Provide the [x, y] coordinate of the cell's center where the given text is located.  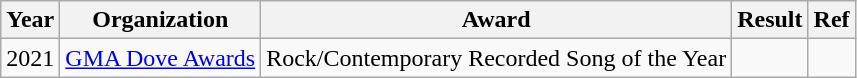
2021 [30, 58]
Organization [160, 20]
Rock/Contemporary Recorded Song of the Year [496, 58]
Ref [832, 20]
Year [30, 20]
Result [770, 20]
GMA Dove Awards [160, 58]
Award [496, 20]
